Return [X, Y] of the center of cell containing provided text 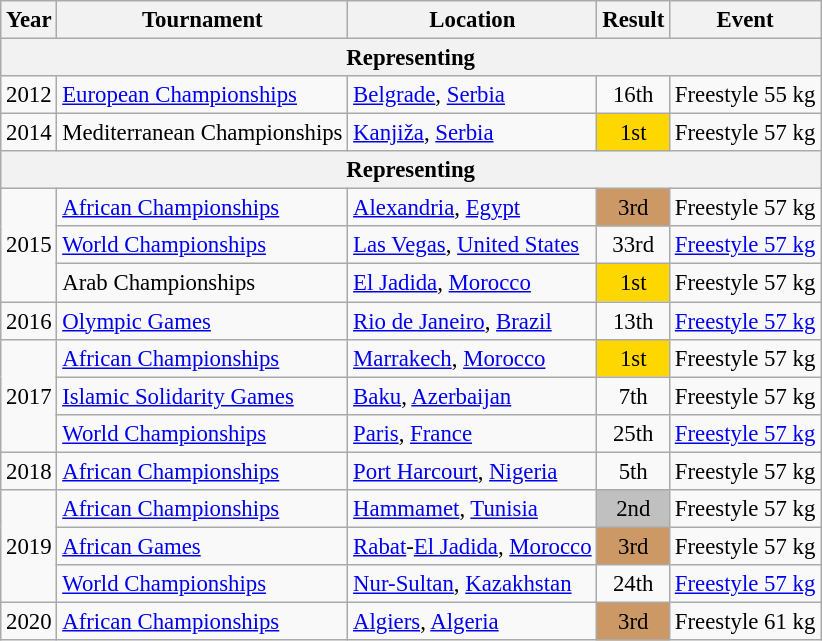
2016 [29, 321]
Paris, France [472, 433]
2nd [634, 509]
2018 [29, 471]
24th [634, 584]
33rd [634, 245]
Result [634, 20]
El Jadida, Morocco [472, 283]
Algiers, Algeria [472, 621]
2020 [29, 621]
2014 [29, 133]
25th [634, 433]
5th [634, 471]
2017 [29, 396]
Hammamet, Tunisia [472, 509]
Olympic Games [202, 321]
2012 [29, 95]
Alexandria, Egypt [472, 208]
Belgrade, Serbia [472, 95]
Location [472, 20]
Port Harcourt, Nigeria [472, 471]
Freestyle 61 kg [746, 621]
Islamic Solidarity Games [202, 396]
Baku, Azerbaijan [472, 396]
Tournament [202, 20]
European Championships [202, 95]
13th [634, 321]
Rio de Janeiro, Brazil [472, 321]
Freestyle 55 kg [746, 95]
Nur-Sultan, Kazakhstan [472, 584]
Year [29, 20]
Rabat-El Jadida, Morocco [472, 546]
7th [634, 396]
African Games [202, 546]
Las Vegas, United States [472, 245]
16th [634, 95]
Marrakech, Morocco [472, 358]
Kanjiža, Serbia [472, 133]
2019 [29, 546]
Arab Championships [202, 283]
Event [746, 20]
Mediterranean Championships [202, 133]
2015 [29, 246]
